Scan for the cell matching the given text and deliver its [X, Y] coordinate at center. 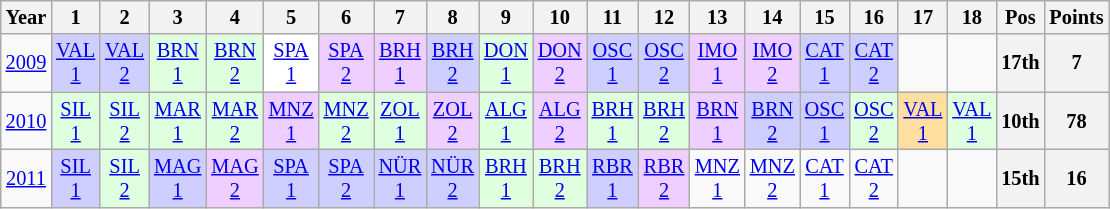
2 [124, 17]
Points [1077, 17]
DON2 [560, 63]
RBR2 [664, 178]
Year [26, 17]
ALG1 [506, 121]
15 [824, 17]
DON1 [506, 63]
IMO2 [772, 63]
NÜR1 [400, 178]
MAG2 [234, 178]
9 [506, 17]
Pos [1020, 17]
4 [234, 17]
1 [76, 17]
VAL2 [124, 63]
MAR2 [234, 121]
8 [452, 17]
12 [664, 17]
2009 [26, 63]
11 [613, 17]
RBR1 [613, 178]
NÜR2 [452, 178]
MAG1 [178, 178]
13 [718, 17]
5 [292, 17]
17th [1020, 63]
78 [1077, 121]
ZOL1 [400, 121]
3 [178, 17]
10 [560, 17]
15th [1020, 178]
18 [972, 17]
6 [346, 17]
ZOL2 [452, 121]
2011 [26, 178]
17 [922, 17]
14 [772, 17]
MAR1 [178, 121]
ALG2 [560, 121]
IMO1 [718, 63]
10th [1020, 121]
2010 [26, 121]
